Capture the cell that displays the provided text and extract its [x, y] central coordinate. 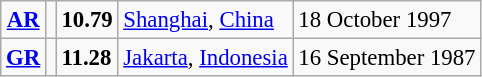
GR [24, 58]
16 September 1987 [387, 58]
18 October 1997 [387, 20]
Shanghai, China [206, 20]
AR [24, 20]
10.79 [87, 20]
11.28 [87, 58]
Jakarta, Indonesia [206, 58]
